Return (x, y) of the center of cell containing provided text 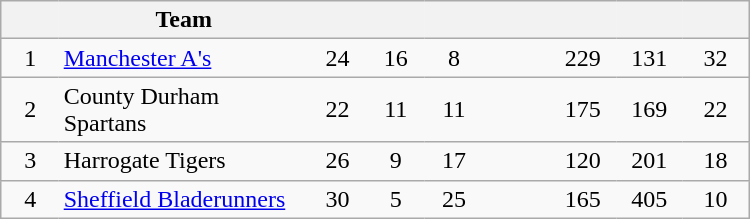
2 (30, 110)
9 (396, 161)
169 (650, 110)
175 (584, 110)
131 (650, 58)
County Durham Spartans (184, 110)
165 (584, 199)
16 (396, 58)
Manchester A's (184, 58)
Team (184, 20)
5 (396, 199)
201 (650, 161)
30 (337, 199)
229 (584, 58)
405 (650, 199)
25 (454, 199)
120 (584, 161)
10 (716, 199)
1 (30, 58)
18 (716, 161)
4 (30, 199)
8 (454, 58)
17 (454, 161)
3 (30, 161)
32 (716, 58)
Harrogate Tigers (184, 161)
Sheffield Bladerunners (184, 199)
24 (337, 58)
26 (337, 161)
